Detect which cell encompasses the target text, then output its (X, Y) center coordinate. 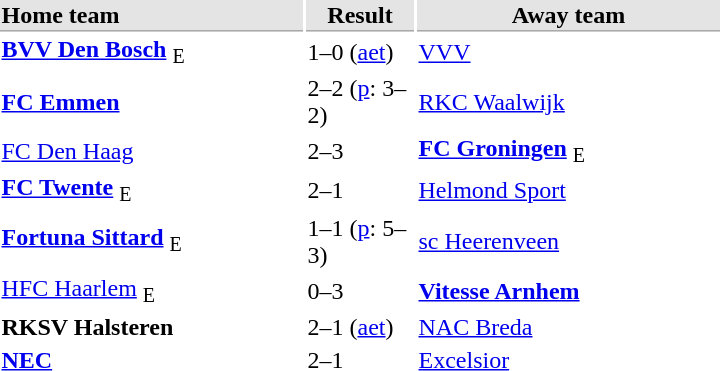
2–2 (p: 3–2) (360, 102)
Result (360, 16)
BVV Den Bosch E (152, 52)
2–1 (aet) (360, 327)
2–3 (360, 152)
RKSV Halsteren (152, 327)
FC Emmen (152, 102)
1–0 (aet) (360, 52)
FC Groningen E (568, 152)
1–1 (p: 5–3) (360, 240)
HFC Haarlem E (152, 290)
FC Den Haag (152, 152)
RKC Waalwijk (568, 102)
Home team (152, 16)
Away team (568, 16)
0–3 (360, 290)
FC Twente E (152, 191)
sc Heerenveen (568, 240)
Helmond Sport (568, 191)
VVV (568, 52)
Vitesse Arnhem (568, 290)
NAC Breda (568, 327)
Fortuna Sittard E (152, 240)
2–1 (360, 191)
